Detect which cell encompasses the target text, then output its [X, Y] center coordinate. 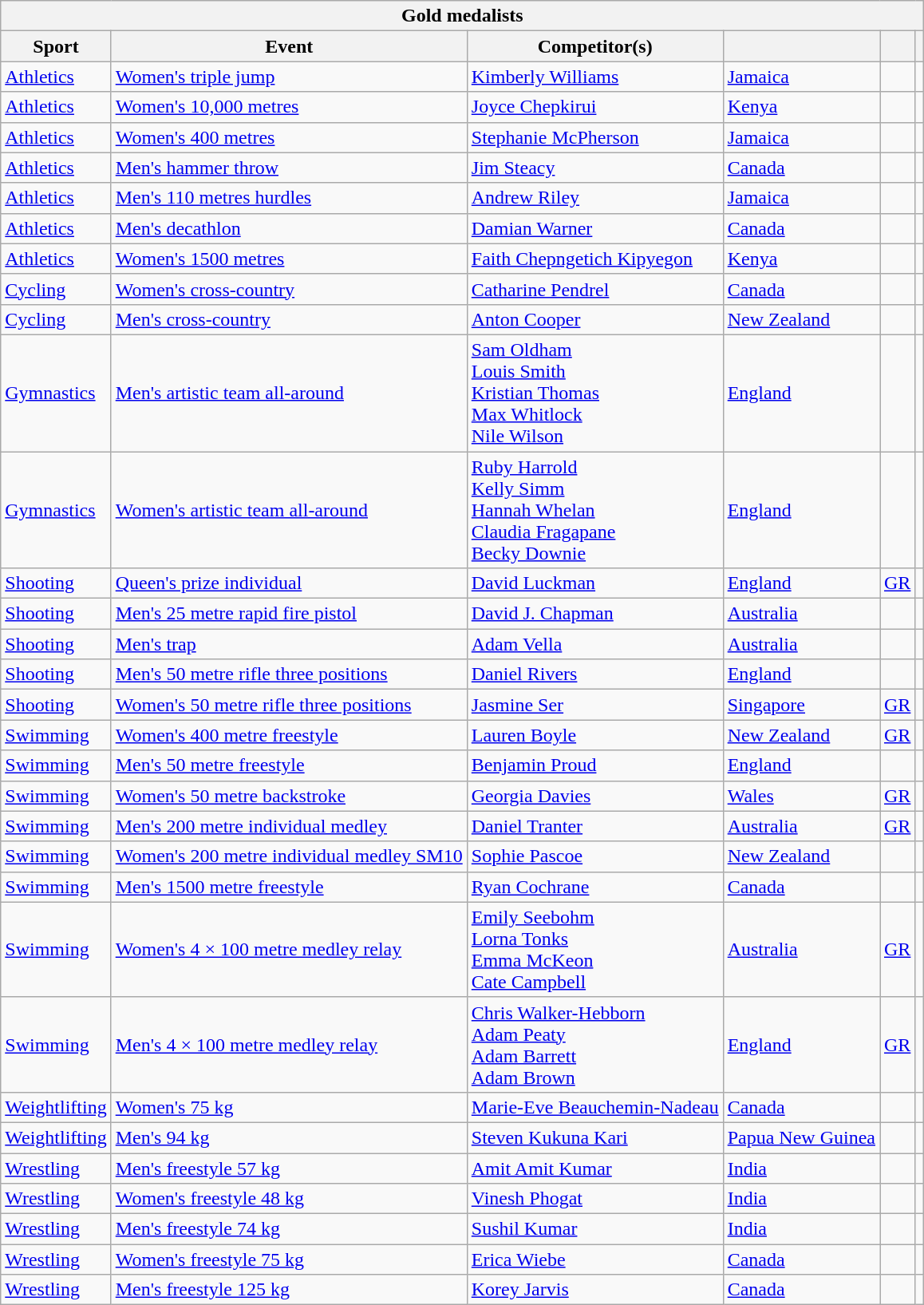
Men's cross-country [289, 319]
Georgia Davies [595, 796]
Adam Vella [595, 644]
Men's decathlon [289, 228]
Sophie Pascoe [595, 856]
Men's 4 × 100 metre medley relay [289, 1044]
Ryan Cochrane [595, 887]
Sam OldhamLouis SmithKristian ThomasMax WhitlockNile Wilson [595, 393]
Women's 400 metre freestyle [289, 735]
Korey Jarvis [595, 1290]
Marie-Eve Beauchemin-Nadeau [595, 1107]
Chris Walker-HebbornAdam PeatyAdam BarrettAdam Brown [595, 1044]
Women's 50 metre rifle three positions [289, 705]
David J. Chapman [595, 614]
Men's 25 metre rapid fire pistol [289, 614]
Lauren Boyle [595, 735]
Men's trap [289, 644]
Faith Chepngetich Kipyegon [595, 259]
Men's freestyle 125 kg [289, 1290]
Steven Kukuna Kari [595, 1137]
Sport [56, 46]
Ruby HarroldKelly SimmHannah WhelanClaudia FragapaneBecky Downie [595, 510]
Wales [801, 796]
Men's artistic team all-around [289, 393]
Sushil Kumar [595, 1229]
Jasmine Ser [595, 705]
Women's cross-country [289, 289]
Women's 10,000 metres [289, 107]
David Luckman [595, 583]
Daniel Tranter [595, 826]
Andrew Riley [595, 198]
Women's triple jump [289, 77]
Men's 94 kg [289, 1137]
Women's artistic team all-around [289, 510]
Women's 200 metre individual medley SM10 [289, 856]
Women's 400 metres [289, 137]
Singapore [801, 705]
Amit Amit Kumar [595, 1168]
Event [289, 46]
Emily SeebohmLorna TonksEmma McKeonCate Campbell [595, 950]
Women's 50 metre backstroke [289, 796]
Vinesh Phogat [595, 1199]
Catharine Pendrel [595, 289]
Men's freestyle 57 kg [289, 1168]
Damian Warner [595, 228]
Queen's prize individual [289, 583]
Women's 75 kg [289, 1107]
Competitor(s) [595, 46]
Joyce Chepkirui [595, 107]
Women's freestyle 48 kg [289, 1199]
Men's 110 metres hurdles [289, 198]
Papua New Guinea [801, 1137]
Men's hammer throw [289, 168]
Women's 1500 metres [289, 259]
Kimberly Williams [595, 77]
Stephanie McPherson [595, 137]
Women's 4 × 100 metre medley relay [289, 950]
Jim Steacy [595, 168]
Benjamin Proud [595, 765]
Women's freestyle 75 kg [289, 1260]
Men's freestyle 74 kg [289, 1229]
Men's 50 metre freestyle [289, 765]
Erica Wiebe [595, 1260]
Anton Cooper [595, 319]
Gold medalists [463, 16]
Daniel Rivers [595, 674]
Men's 200 metre individual medley [289, 826]
Men's 50 metre rifle three positions [289, 674]
Men's 1500 metre freestyle [289, 887]
